Locate the cell with the specified text and output its (X, Y) center coordinate. 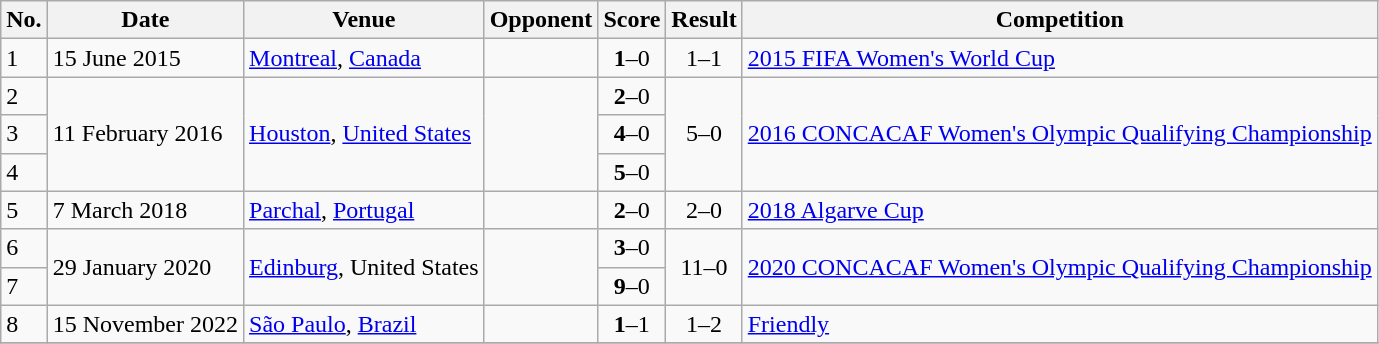
4–0 (632, 134)
11–0 (704, 267)
29 January 2020 (145, 267)
3 (24, 134)
Edinburg, United States (364, 267)
4 (24, 172)
2020 CONCACAF Women's Olympic Qualifying Championship (1060, 267)
Friendly (1060, 324)
Venue (364, 20)
5 (24, 210)
1–2 (704, 324)
Result (704, 20)
9–0 (632, 286)
6 (24, 248)
8 (24, 324)
Competition (1060, 20)
São Paulo, Brazil (364, 324)
Date (145, 20)
Montreal, Canada (364, 58)
11 February 2016 (145, 134)
Houston, United States (364, 134)
7 March 2018 (145, 210)
2015 FIFA Women's World Cup (1060, 58)
Opponent (541, 20)
15 November 2022 (145, 324)
15 June 2015 (145, 58)
2 (24, 96)
2016 CONCACAF Women's Olympic Qualifying Championship (1060, 134)
2018 Algarve Cup (1060, 210)
No. (24, 20)
3–0 (632, 248)
1–0 (632, 58)
Parchal, Portugal (364, 210)
Score (632, 20)
1 (24, 58)
7 (24, 286)
